Return the [X, Y] coordinate for the center point of the cell that contains the specified text.  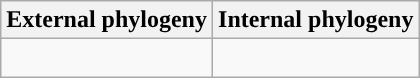
Internal phylogeny [316, 20]
External phylogeny [107, 20]
